Locate the cell with the specified text and output its [x, y] center coordinate. 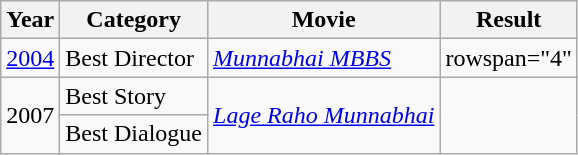
Best Dialogue [134, 134]
Category [134, 20]
Lage Raho Munnabhai [324, 115]
2007 [30, 115]
Best Director [134, 58]
rowspan="4" [509, 58]
Munnabhai MBBS [324, 58]
Best Story [134, 96]
2004 [30, 58]
Year [30, 20]
Result [509, 20]
Movie [324, 20]
